Identify which cell holds the provided text, then report its [x, y] central coordinate. 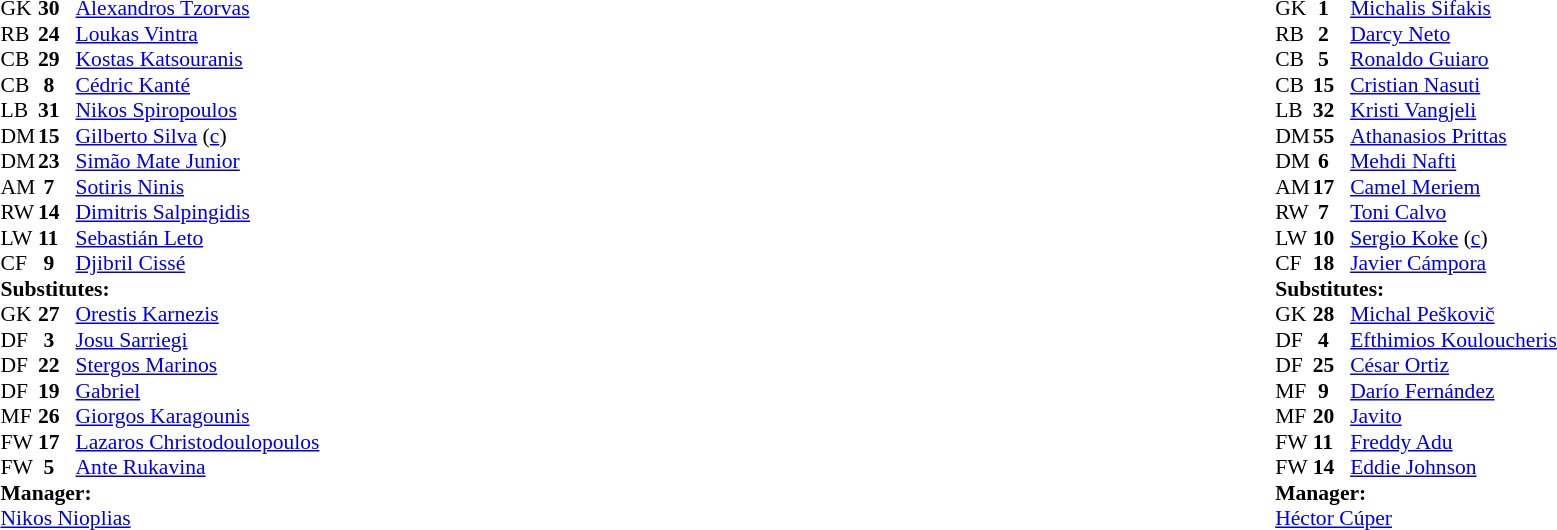
Darío Fernández [1454, 391]
César Ortiz [1454, 365]
Simão Mate Junior [198, 161]
Kostas Katsouranis [198, 59]
28 [1332, 315]
29 [57, 59]
19 [57, 391]
Gilberto Silva (c) [198, 136]
18 [1332, 263]
22 [57, 365]
Cédric Kanté [198, 85]
20 [1332, 417]
26 [57, 417]
Sotiris Ninis [198, 187]
Sebastián Leto [198, 238]
4 [1332, 340]
Camel Meriem [1454, 187]
Ante Rukavina [198, 467]
2 [1332, 34]
6 [1332, 161]
Javier Cámpora [1454, 263]
Eddie Johnson [1454, 467]
Stergos Marinos [198, 365]
Cristian Nasuti [1454, 85]
Kristi Vangjeli [1454, 111]
31 [57, 111]
Gabriel [198, 391]
Athanasios Prittas [1454, 136]
8 [57, 85]
Loukas Vintra [198, 34]
Toni Calvo [1454, 213]
Michal Peškovič [1454, 315]
25 [1332, 365]
Sergio Koke (c) [1454, 238]
Ronaldo Guiaro [1454, 59]
Orestis Karnezis [198, 315]
Efthimios Kouloucheris [1454, 340]
23 [57, 161]
Nikos Spiropoulos [198, 111]
Dimitris Salpingidis [198, 213]
Lazaros Christodoulopoulos [198, 442]
27 [57, 315]
55 [1332, 136]
24 [57, 34]
Freddy Adu [1454, 442]
3 [57, 340]
32 [1332, 111]
Giorgos Karagounis [198, 417]
Darcy Neto [1454, 34]
Javito [1454, 417]
Josu Sarriegi [198, 340]
Djibril Cissé [198, 263]
10 [1332, 238]
Mehdi Nafti [1454, 161]
